Search for the cell housing the specified text and yield its [X, Y] center coordinate. 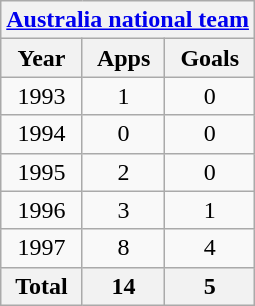
1995 [42, 172]
1993 [42, 96]
5 [210, 286]
14 [124, 286]
Year [42, 58]
4 [210, 248]
Total [42, 286]
8 [124, 248]
2 [124, 172]
Apps [124, 58]
1997 [42, 248]
3 [124, 210]
1996 [42, 210]
Australia national team [128, 20]
Goals [210, 58]
1994 [42, 134]
